Provide the [X, Y] coordinate of the cell's center where the given text is located.  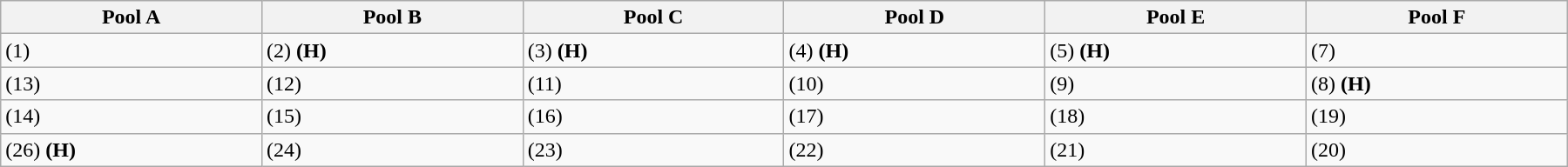
(23) [653, 150]
Pool B [392, 17]
Pool E [1176, 17]
(12) [392, 83]
(3) (H) [653, 50]
(10) [915, 83]
(20) [1436, 150]
(21) [1176, 150]
(19) [1436, 117]
(5) (H) [1176, 50]
(9) [1176, 83]
(8) (H) [1436, 83]
(11) [653, 83]
Pool C [653, 17]
(4) (H) [915, 50]
(22) [915, 150]
(15) [392, 117]
(26) (H) [132, 150]
Pool D [915, 17]
Pool F [1436, 17]
(1) [132, 50]
(18) [1176, 117]
(13) [132, 83]
(16) [653, 117]
Pool A [132, 17]
(24) [392, 150]
(7) [1436, 50]
(2) (H) [392, 50]
(14) [132, 117]
(17) [915, 117]
